Provide the (X, Y) coordinate of the cell's center where the given text is located.  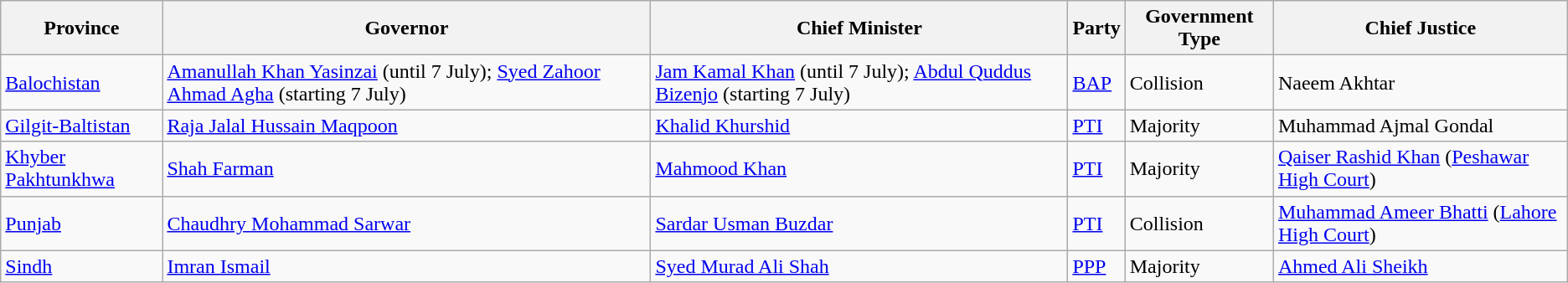
BAP (1096, 82)
Sindh (82, 266)
Muhammad Ajmal Gondal (1421, 126)
Ahmed Ali Sheikh (1421, 266)
Imran Ismail (407, 266)
Party (1096, 28)
Naeem Akhtar (1421, 82)
Syed Murad Ali Shah (859, 266)
Balochistan (82, 82)
Mahmood Khan (859, 169)
Chief Justice (1421, 28)
Chief Minister (859, 28)
PPP (1096, 266)
Amanullah Khan Yasinzai (until 7 July); Syed Zahoor Ahmad Agha (starting 7 July) (407, 82)
Province (82, 28)
Chaudhry Mohammad Sarwar (407, 223)
Jam Kamal Khan (until 7 July); Abdul Quddus Bizenjo (starting 7 July) (859, 82)
Punjab (82, 223)
Shah Farman (407, 169)
Raja Jalal Hussain Maqpoon (407, 126)
Muhammad Ameer Bhatti (Lahore High Court) (1421, 223)
Gilgit-Baltistan (82, 126)
Khyber Pakhtunkhwa (82, 169)
Qaiser Rashid Khan (Peshawar High Court) (1421, 169)
Governor (407, 28)
Sardar Usman Buzdar (859, 223)
Government Type (1199, 28)
Khalid Khurshid (859, 126)
